Pinpoint the cell where the given text exists, returning its [X, Y] midpoint coordinate. 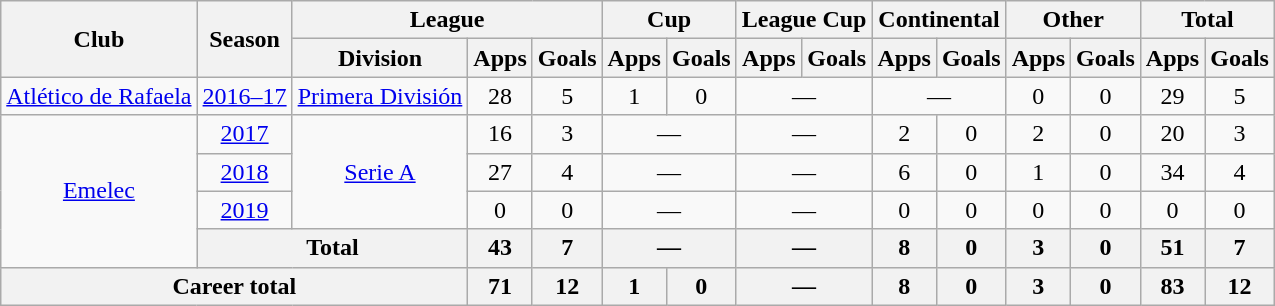
43 [500, 248]
71 [500, 286]
Career total [234, 286]
Club [99, 39]
Division [380, 58]
Atlético de Rafaela [99, 96]
27 [500, 172]
83 [1172, 286]
League Cup [804, 20]
2019 [244, 210]
Continental [939, 20]
16 [500, 134]
2016–17 [244, 96]
Serie A [380, 172]
2017 [244, 134]
2018 [244, 172]
29 [1172, 96]
6 [904, 172]
Cup [669, 20]
Primera División [380, 96]
51 [1172, 248]
34 [1172, 172]
Season [244, 39]
Emelec [99, 191]
Other [1073, 20]
League [447, 20]
20 [1172, 134]
28 [500, 96]
